Identify which cell holds the provided text, then report its (X, Y) central coordinate. 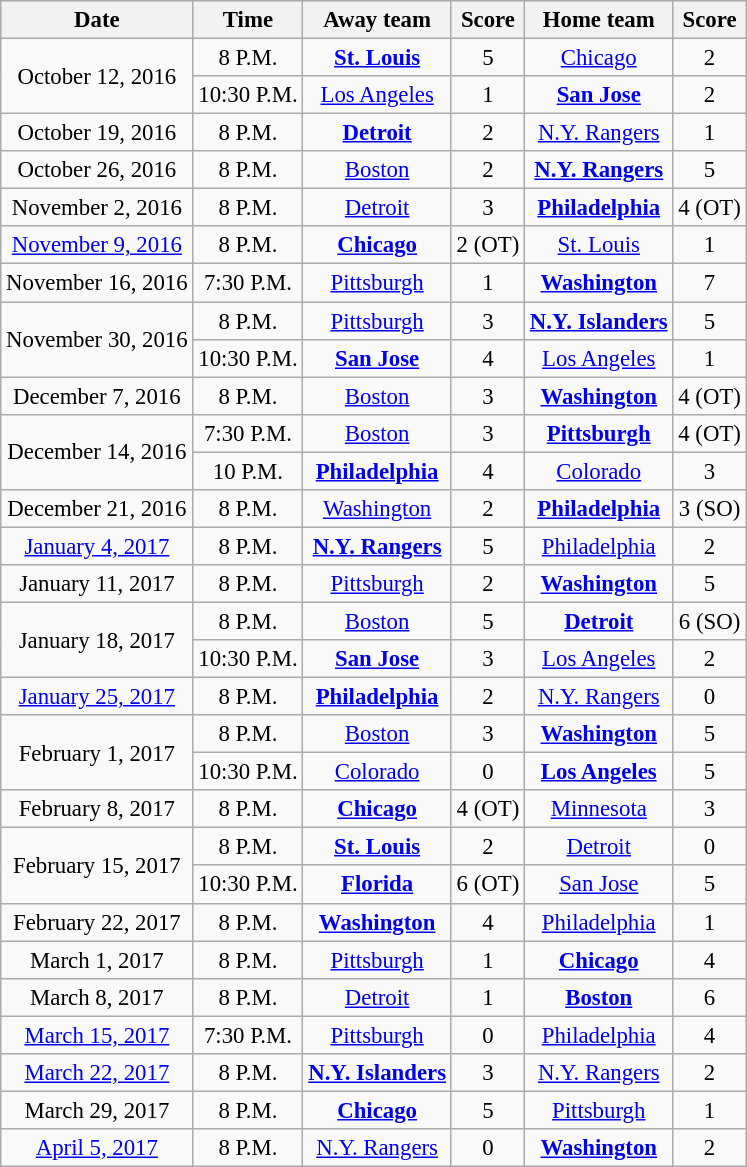
Date (97, 20)
March 29, 2017 (97, 1110)
January 4, 2017 (97, 546)
6 (OT) (488, 885)
April 5, 2017 (97, 1148)
10 P.M. (248, 471)
November 16, 2016 (97, 283)
2 (OT) (488, 245)
December 14, 2016 (97, 452)
Home team (599, 20)
February 15, 2017 (97, 866)
November 30, 2016 (97, 340)
October 12, 2016 (97, 76)
Away team (377, 20)
February 1, 2017 (97, 752)
3 (SO) (710, 509)
January 25, 2017 (97, 697)
January 18, 2017 (97, 640)
March 22, 2017 (97, 1073)
October 26, 2016 (97, 170)
Time (248, 20)
March 8, 2017 (97, 997)
December 7, 2016 (97, 396)
January 11, 2017 (97, 584)
6 (SO) (710, 621)
October 19, 2016 (97, 133)
Florida (377, 885)
7 (710, 283)
November 9, 2016 (97, 245)
Minnesota (599, 809)
February 8, 2017 (97, 809)
December 21, 2016 (97, 509)
November 2, 2016 (97, 208)
March 15, 2017 (97, 1035)
March 1, 2017 (97, 960)
February 22, 2017 (97, 922)
6 (710, 997)
